Return (X, Y) of the center of cell containing provided text 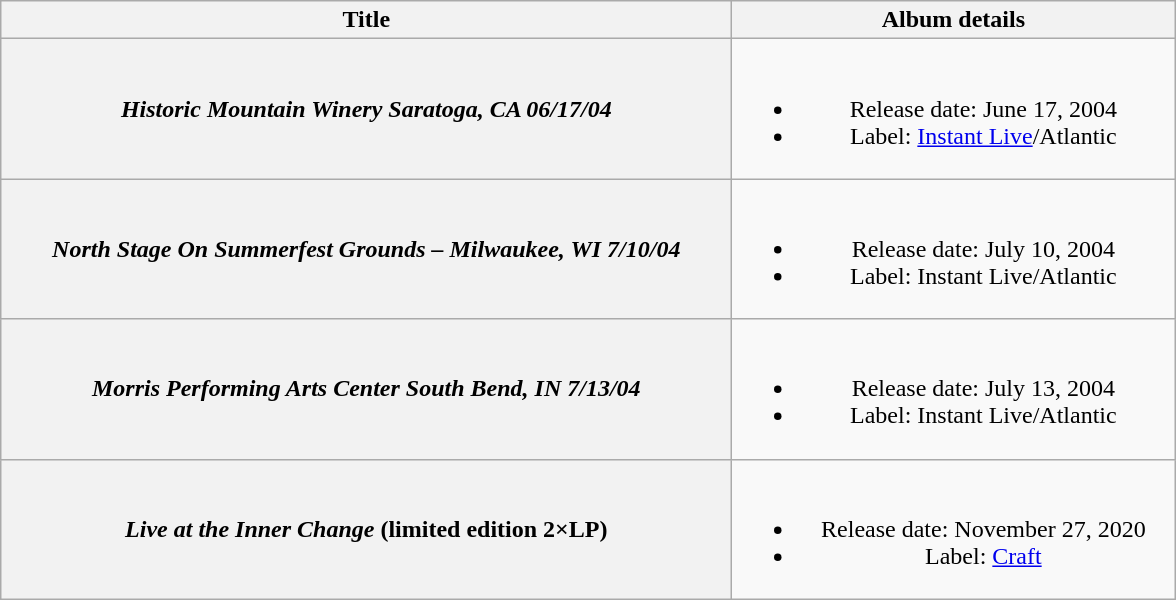
Title (366, 20)
Release date: July 10, 2004Label: Instant Live/Atlantic (954, 249)
Release date: June 17, 2004Label: Instant Live/Atlantic (954, 109)
Release date: November 27, 2020Label: Craft (954, 529)
Historic Mountain Winery Saratoga, CA 06/17/04 (366, 109)
Morris Performing Arts Center South Bend, IN 7/13/04 (366, 389)
North Stage On Summerfest Grounds – Milwaukee, WI 7/10/04 (366, 249)
Album details (954, 20)
Live at the Inner Change (limited edition 2×LP) (366, 529)
Release date: July 13, 2004Label: Instant Live/Atlantic (954, 389)
